From the cell containing the given text, extract its center point as (x, y) coordinate. 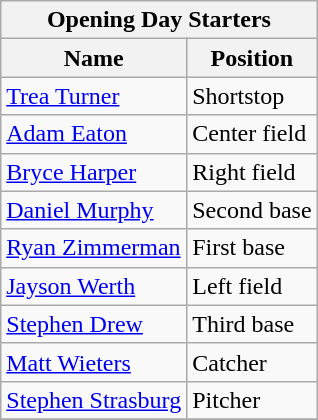
Pitcher (252, 400)
Opening Day Starters (159, 20)
Right field (252, 172)
Stephen Drew (94, 324)
Stephen Strasburg (94, 400)
Third base (252, 324)
Left field (252, 286)
Shortstop (252, 96)
Jayson Werth (94, 286)
Center field (252, 134)
First base (252, 248)
Daniel Murphy (94, 210)
Trea Turner (94, 96)
Catcher (252, 362)
Second base (252, 210)
Matt Wieters (94, 362)
Adam Eaton (94, 134)
Bryce Harper (94, 172)
Ryan Zimmerman (94, 248)
Position (252, 58)
Name (94, 58)
